Scan for the cell matching the given text and deliver its [x, y] coordinate at center. 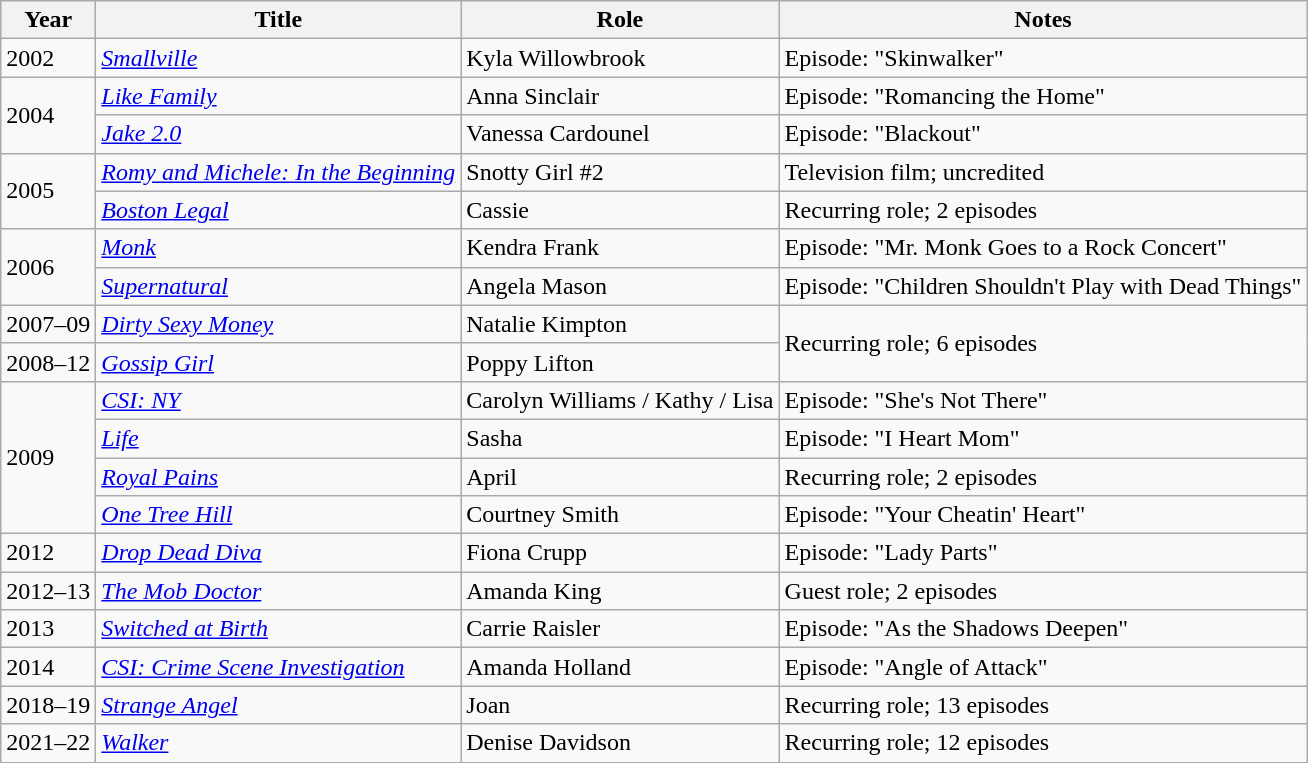
Strange Angel [278, 705]
Episode: "Mr. Monk Goes to a Rock Concert" [1043, 248]
Episode: "Blackout" [1043, 134]
2021–22 [48, 743]
Recurring role; 12 episodes [1043, 743]
Television film; uncredited [1043, 172]
Amanda King [620, 591]
Smallville [278, 58]
Natalie Kimpton [620, 324]
2005 [48, 191]
Fiona Crupp [620, 553]
Romy and Michele: In the Beginning [278, 172]
Supernatural [278, 286]
2008–12 [48, 362]
2004 [48, 115]
2009 [48, 457]
Angela Mason [620, 286]
Denise Davidson [620, 743]
Episode: "Skinwalker" [1043, 58]
Gossip Girl [278, 362]
Boston Legal [278, 210]
One Tree Hill [278, 515]
Amanda Holland [620, 667]
Recurring role; 13 episodes [1043, 705]
CSI: NY [278, 400]
2013 [48, 629]
Role [620, 20]
Anna Sinclair [620, 96]
Switched at Birth [278, 629]
Title [278, 20]
Kendra Frank [620, 248]
Episode: "She's Not There" [1043, 400]
Episode: "Romancing the Home" [1043, 96]
Episode: "Your Cheatin' Heart" [1043, 515]
CSI: Crime Scene Investigation [278, 667]
Episode: "As the Shadows Deepen" [1043, 629]
Drop Dead Diva [278, 553]
2012 [48, 553]
Episode: "Angle of Attack" [1043, 667]
Recurring role; 6 episodes [1043, 343]
Vanessa Cardounel [620, 134]
Carrie Raisler [620, 629]
Walker [278, 743]
Joan [620, 705]
Guest role; 2 episodes [1043, 591]
Snotty Girl #2 [620, 172]
Monk [278, 248]
Jake 2.0 [278, 134]
Royal Pains [278, 477]
April [620, 477]
Dirty Sexy Money [278, 324]
2012–13 [48, 591]
2002 [48, 58]
2007–09 [48, 324]
Cassie [620, 210]
Like Family [278, 96]
Carolyn Williams / Kathy / Lisa [620, 400]
Episode: "I Heart Mom" [1043, 438]
Poppy Lifton [620, 362]
Year [48, 20]
Episode: "Lady Parts" [1043, 553]
2018–19 [48, 705]
Episode: "Children Shouldn't Play with Dead Things" [1043, 286]
Life [278, 438]
Sasha [620, 438]
Kyla Willowbrook [620, 58]
Courtney Smith [620, 515]
The Mob Doctor [278, 591]
2014 [48, 667]
2006 [48, 267]
Notes [1043, 20]
